Find where the given text appears and provide that cell's center as (x, y) coordinate. 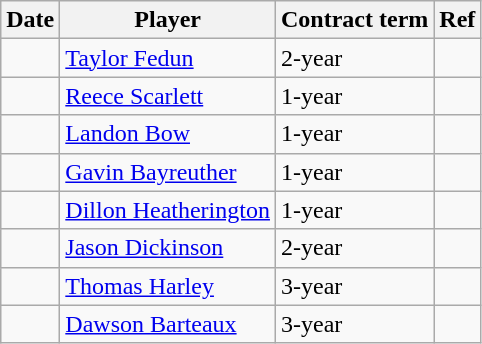
Jason Dickinson (168, 248)
Taylor Fedun (168, 58)
Dawson Barteaux (168, 324)
Reece Scarlett (168, 96)
Player (168, 20)
Date (30, 20)
Thomas Harley (168, 286)
Ref (458, 20)
Gavin Bayreuther (168, 172)
Landon Bow (168, 134)
Contract term (354, 20)
Dillon Heatherington (168, 210)
